Provide the (x, y) coordinate of the cell's center where the given text is located.  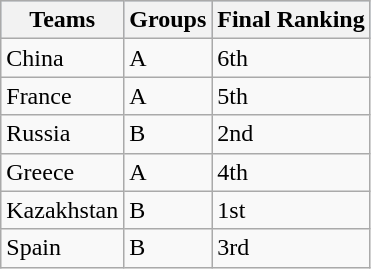
1st (291, 210)
5th (291, 96)
6th (291, 58)
Kazakhstan (62, 210)
2nd (291, 134)
Russia (62, 134)
Spain (62, 248)
Final Ranking (291, 20)
China (62, 58)
Teams (62, 20)
3rd (291, 248)
France (62, 96)
Groups (168, 20)
Greece (62, 172)
4th (291, 172)
